Capture the cell that displays the provided text and extract its [X, Y] central coordinate. 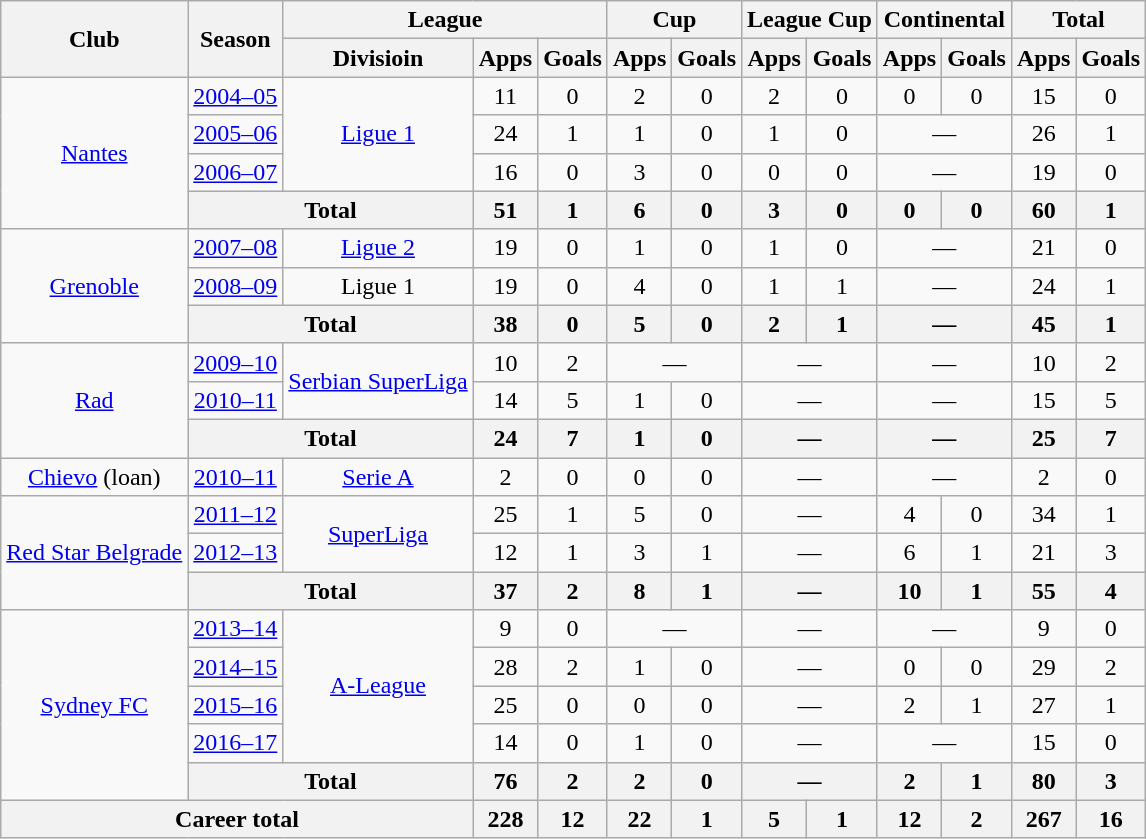
SuperLiga [378, 534]
28 [505, 667]
60 [1043, 210]
Grenoble [94, 286]
29 [1043, 667]
27 [1043, 705]
2009–10 [236, 362]
Continental [944, 20]
45 [1043, 324]
Red Star Belgrade [94, 553]
267 [1043, 819]
A-League [378, 686]
76 [505, 781]
Serbian SuperLiga [378, 381]
Rad [94, 400]
Serie A [378, 477]
2007–08 [236, 248]
Chievo (loan) [94, 477]
8 [639, 591]
Career total [237, 819]
2013–14 [236, 629]
League Cup [810, 20]
Season [236, 39]
37 [505, 591]
2008–09 [236, 286]
2006–07 [236, 172]
Sydney FC [94, 705]
2004–05 [236, 96]
228 [505, 819]
League [446, 20]
22 [639, 819]
2005–06 [236, 134]
2012–13 [236, 553]
55 [1043, 591]
2015–16 [236, 705]
Ligue 2 [378, 248]
26 [1043, 134]
2014–15 [236, 667]
2011–12 [236, 515]
34 [1043, 515]
51 [505, 210]
38 [505, 324]
Club [94, 39]
Nantes [94, 153]
Cup [674, 20]
80 [1043, 781]
Divisioin [378, 58]
2016–17 [236, 743]
11 [505, 96]
